Capture the cell that displays the provided text and extract its (X, Y) central coordinate. 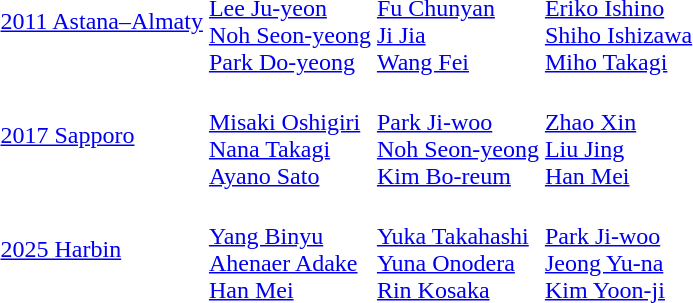
Park Ji-wooNoh Seon-yeongKim Bo-reum (458, 136)
Zhao XinLiu JingHan Mei (618, 136)
Misaki OshigiriNana TakagiAyano Sato (290, 136)
